Return the [X, Y] coordinate for the center point of the cell that contains the specified text.  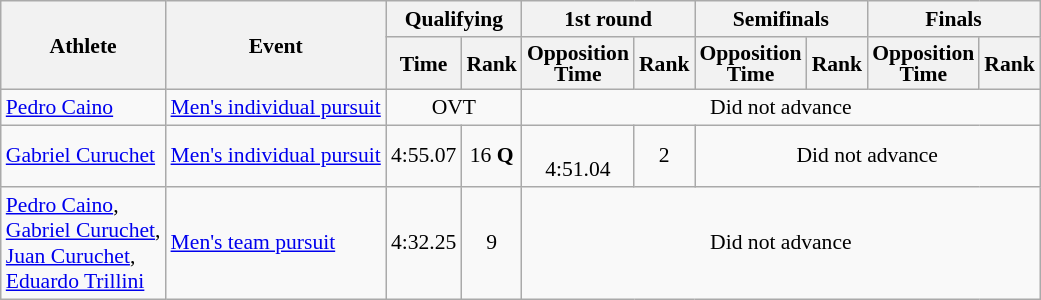
Time [424, 64]
OVT [454, 108]
Athlete [84, 46]
Gabriel Curuchet [84, 156]
Men's team pursuit [276, 243]
4:51.04 [578, 156]
4:32.25 [424, 243]
16 Q [492, 156]
Pedro Caino,Gabriel Curuchet,Juan Curuchet,Eduardo Trillini [84, 243]
4:55.07 [424, 156]
Semifinals [780, 19]
Qualifying [454, 19]
Pedro Caino [84, 108]
Finals [954, 19]
9 [492, 243]
2 [664, 156]
Event [276, 46]
1st round [608, 19]
